Identify which cell holds the provided text, then report its [x, y] central coordinate. 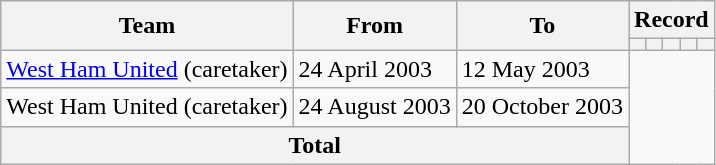
From [374, 26]
24 August 2003 [374, 107]
12 May 2003 [542, 69]
24 April 2003 [374, 69]
Record [672, 20]
To [542, 26]
Team [147, 26]
Total [315, 145]
20 October 2003 [542, 107]
